Extract the [X, Y] coordinate from the center of the cell holding the provided text.  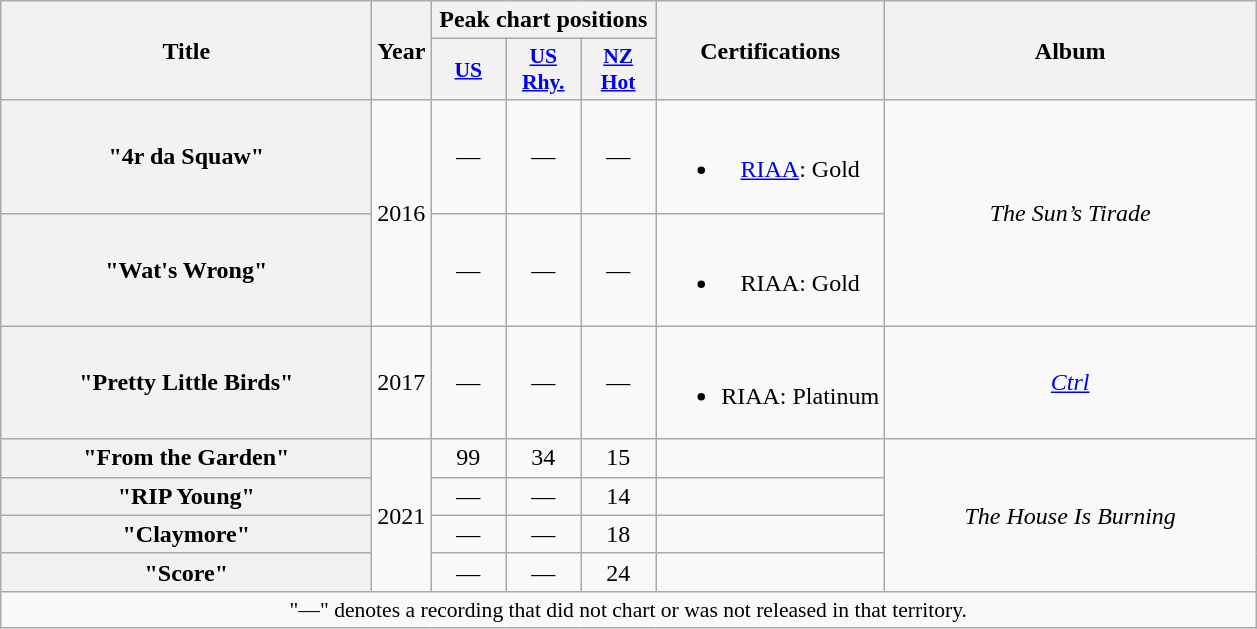
2021 [402, 515]
The House Is Burning [1070, 515]
US [468, 70]
NZHot [618, 70]
Certifications [770, 50]
34 [544, 458]
"RIP Young" [186, 496]
Title [186, 50]
"From the Garden" [186, 458]
Peak chart positions [544, 20]
"Pretty Little Birds" [186, 382]
24 [618, 572]
Year [402, 50]
14 [618, 496]
"Wat's Wrong" [186, 270]
"—" denotes a recording that did not chart or was not released in that territory. [628, 609]
"4r da Squaw" [186, 156]
The Sun’s Tirade [1070, 213]
"Score" [186, 572]
99 [468, 458]
USRhy. [544, 70]
18 [618, 534]
RIAA: Platinum [770, 382]
Album [1070, 50]
2016 [402, 213]
Ctrl [1070, 382]
"Claymore" [186, 534]
15 [618, 458]
2017 [402, 382]
